Determine the [X, Y] coordinate at the center of the cell enclosing the given text.  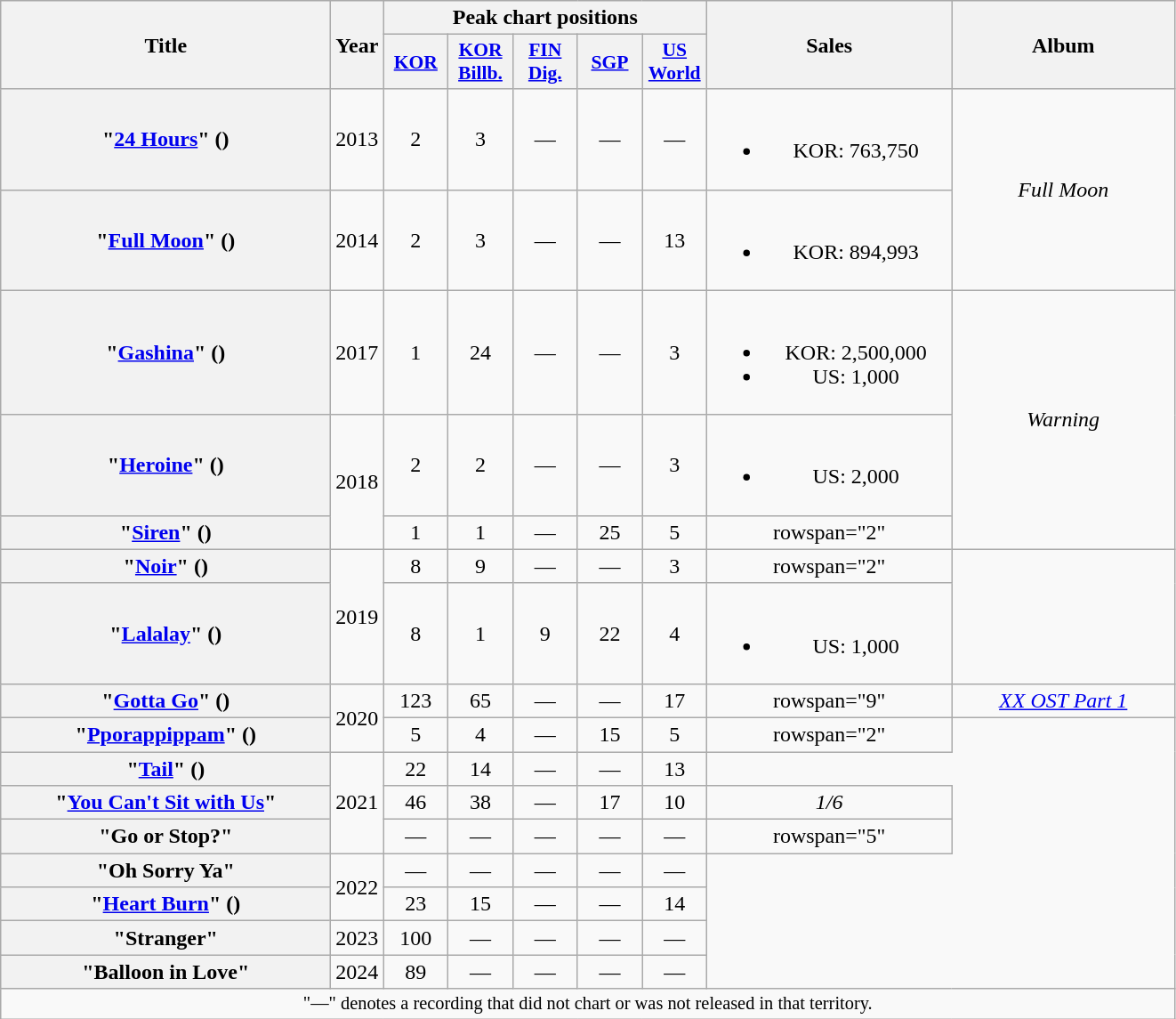
2013 [358, 139]
Year [358, 44]
2014 [358, 240]
SGP [610, 62]
KORBillb. [480, 62]
38 [480, 803]
1/6 [829, 803]
"Balloon in Love" [165, 972]
rowspan="9" [829, 700]
2023 [358, 938]
"Gashina" () [165, 352]
"Oh Sorry Ya" [165, 870]
"You Can't Sit with Us" [165, 803]
2020 [358, 717]
Title [165, 44]
2019 [358, 616]
"Heroine" () [165, 465]
2024 [358, 972]
"Gotta Go" () [165, 700]
"Full Moon" () [165, 240]
Peak chart positions [545, 18]
Full Moon [1064, 190]
KOR [416, 62]
Sales [829, 44]
"Pporappippam" () [165, 734]
"Lalalay" () [165, 634]
65 [480, 700]
"Heart Burn" () [165, 904]
"Noir" () [165, 566]
FIN Dig. [544, 62]
"Siren" () [165, 532]
46 [416, 803]
2021 [358, 802]
US: 1,000 [829, 634]
24 [480, 352]
US: 2,000 [829, 465]
2022 [358, 887]
2017 [358, 352]
10 [674, 803]
KOR: 894,993 [829, 240]
XX OST Part 1 [1064, 700]
rowspan="5" [829, 837]
2018 [358, 482]
25 [610, 532]
"24 Hours" () [165, 139]
KOR: 763,750 [829, 139]
Album [1064, 44]
"Tail" () [165, 768]
US World [674, 62]
100 [416, 938]
Warning [1064, 420]
KOR: 2,500,000US: 1,000 [829, 352]
"Stranger" [165, 938]
"Go or Stop?" [165, 837]
123 [416, 700]
89 [416, 972]
23 [416, 904]
"—" denotes a recording that did not chart or was not released in that territory. [588, 1004]
